Scan for the cell matching the given text and deliver its (x, y) coordinate at center. 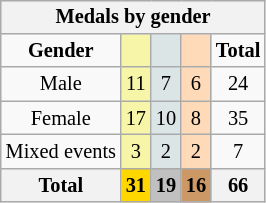
Medals by gender (133, 17)
Male (61, 84)
19 (166, 185)
11 (136, 84)
66 (238, 185)
35 (238, 118)
31 (136, 185)
8 (196, 118)
24 (238, 84)
16 (196, 185)
17 (136, 118)
3 (136, 152)
Gender (61, 51)
10 (166, 118)
Female (61, 118)
6 (196, 84)
Mixed events (61, 152)
